Capture the cell that displays the provided text and extract its (x, y) central coordinate. 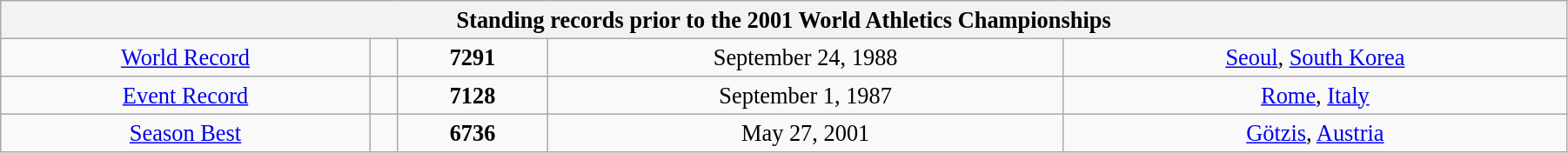
September 24, 1988 (806, 57)
Standing records prior to the 2001 World Athletics Championships (784, 19)
September 1, 1987 (806, 95)
7128 (472, 95)
6736 (472, 133)
Event Record (185, 95)
7291 (472, 57)
Season Best (185, 133)
May 27, 2001 (806, 133)
Seoul, South Korea (1315, 57)
World Record (185, 57)
Götzis, Austria (1315, 133)
Rome, Italy (1315, 95)
